Find where the given text appears and provide that cell's center as (X, Y) coordinate. 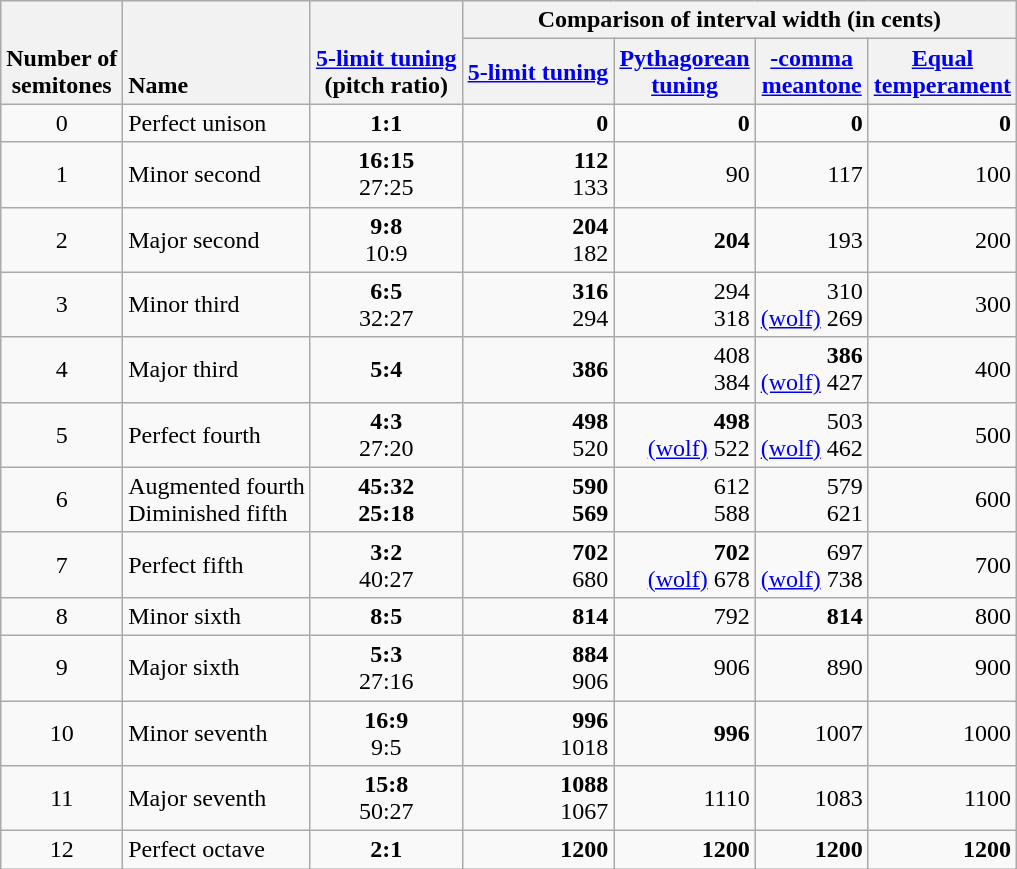
310(wolf) 269 (812, 304)
697(wolf) 738 (812, 564)
112133 (538, 174)
Number ofsemitones (62, 52)
700 (942, 564)
1100 (942, 798)
884906 (538, 668)
Major seventh (217, 798)
408384 (684, 370)
3:240:27 (386, 564)
10 (62, 732)
Minor sixth (217, 616)
9961018 (538, 732)
1083 (812, 798)
Major third (217, 370)
-commameantone (812, 72)
4 (62, 370)
1:1 (386, 123)
800 (942, 616)
503(wolf) 462 (812, 434)
7 (62, 564)
8 (62, 616)
11 (62, 798)
Perfect fifth (217, 564)
5-limit tuning(pitch ratio) (386, 52)
5-limit tuning (538, 72)
5:4 (386, 370)
204182 (538, 240)
9:810:9 (386, 240)
702680 (538, 564)
702 (wolf) 678 (684, 564)
906 (684, 668)
Perfect fourth (217, 434)
Pythagoreantuning (684, 72)
15:850:27 (386, 798)
996 (684, 732)
5 (62, 434)
Major sixth (217, 668)
386(wolf) 427 (812, 370)
1007 (812, 732)
8:5 (386, 616)
500 (942, 434)
100 (942, 174)
890 (812, 668)
10881067 (538, 798)
Minor third (217, 304)
1000 (942, 732)
Minor second (217, 174)
Augmented fourth Diminished fifth (217, 500)
200 (942, 240)
12 (62, 850)
Perfect unison (217, 123)
117 (812, 174)
Major second (217, 240)
6:532:27 (386, 304)
1110 (684, 798)
9 (62, 668)
Perfect octave (217, 850)
498(wolf) 522 (684, 434)
90 (684, 174)
300 (942, 304)
Equaltemperament (942, 72)
579621 (812, 500)
3 (62, 304)
Comparison of interval width (in cents) (739, 20)
5:327:16 (386, 668)
16:1527:25 (386, 174)
400 (942, 370)
4:327:20 (386, 434)
2 (62, 240)
45:3225:18 (386, 500)
6 (62, 500)
1 (62, 174)
193 (812, 240)
792 (684, 616)
498520 (538, 434)
16:99:5 (386, 732)
386 (538, 370)
Name (217, 52)
612588 (684, 500)
2:1 (386, 850)
590569 (538, 500)
316294 (538, 304)
600 (942, 500)
Minor seventh (217, 732)
900 (942, 668)
294318 (684, 304)
204 (684, 240)
